Return [X, Y] of the center of cell containing provided text 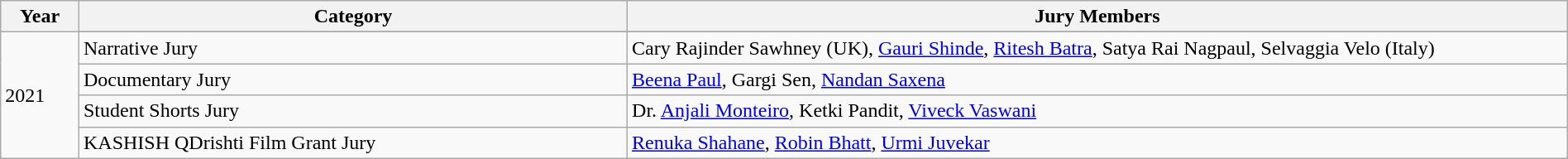
Student Shorts Jury [352, 111]
Beena Paul, Gargi Sen, Nandan Saxena [1098, 79]
Renuka Shahane, Robin Bhatt, Urmi Juvekar [1098, 142]
Jury Members [1098, 17]
Narrative Jury [352, 48]
Category [352, 17]
KASHISH QDrishti Film Grant Jury [352, 142]
Cary Rajinder Sawhney (UK), Gauri Shinde, Ritesh Batra, Satya Rai Nagpaul, Selvaggia Velo (Italy) [1098, 48]
Year [40, 17]
2021 [40, 95]
Documentary Jury [352, 79]
Dr. Anjali Monteiro, Ketki Pandit, Viveck Vaswani [1098, 111]
